Identify which cell holds the provided text, then report its [x, y] central coordinate. 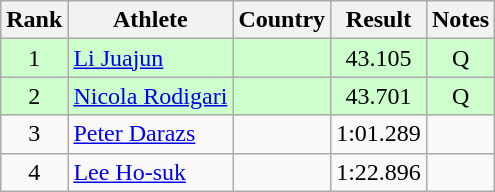
1:01.289 [379, 134]
43.701 [379, 96]
Nicola Rodigari [150, 96]
2 [34, 96]
Li Juajun [150, 58]
Rank [34, 20]
1 [34, 58]
Country [282, 20]
Result [379, 20]
1:22.896 [379, 172]
4 [34, 172]
Peter Darazs [150, 134]
Athlete [150, 20]
3 [34, 134]
Lee Ho-suk [150, 172]
43.105 [379, 58]
Notes [460, 20]
